Return [x, y] of the center of cell containing provided text 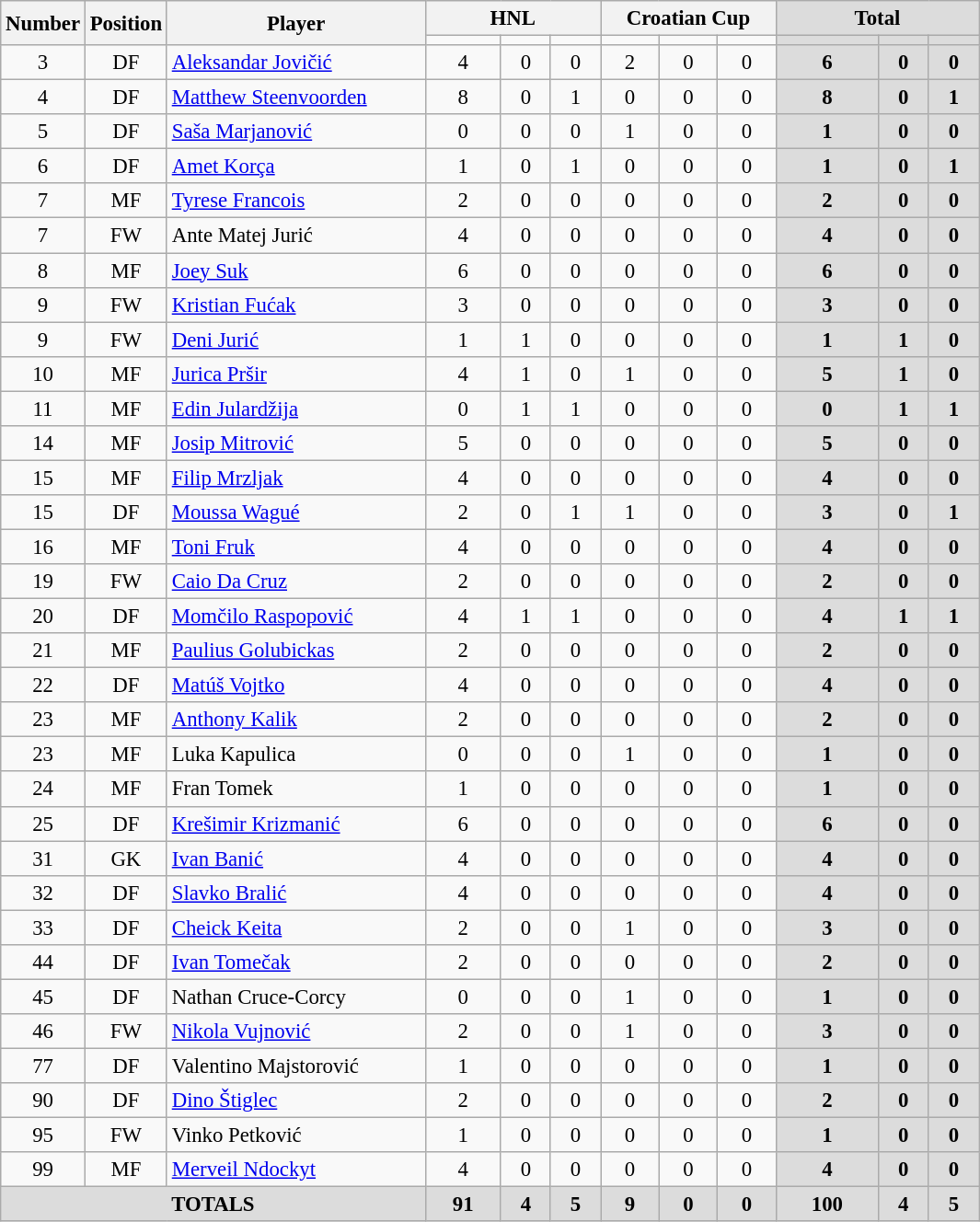
25 [43, 824]
100 [826, 1205]
Slavko Bralić [296, 893]
Deni Jurić [296, 340]
24 [43, 790]
95 [43, 1136]
Total [878, 18]
90 [43, 1101]
Number [43, 23]
Croatian Cup [688, 18]
GK [125, 859]
31 [43, 859]
21 [43, 651]
Nathan Cruce-Corcy [296, 997]
HNL [513, 18]
Josip Mitrović [296, 444]
10 [43, 374]
Vinko Petković [296, 1136]
TOTALS [213, 1205]
Ante Matej Jurić [296, 236]
Dino Štiglec [296, 1101]
Player [296, 23]
32 [43, 893]
14 [43, 444]
91 [463, 1205]
Kristian Fućak [296, 305]
Toni Fruk [296, 547]
Anthony Kalik [296, 720]
99 [43, 1170]
Luka Kapulica [296, 755]
Ivan Tomečak [296, 963]
Matthew Steenvoorden [296, 98]
Paulius Golubickas [296, 651]
Amet Korça [296, 167]
45 [43, 997]
Cheick Keita [296, 928]
20 [43, 617]
Caio Da Cruz [296, 582]
Momčilo Raspopović [296, 617]
46 [43, 1032]
22 [43, 686]
Valentino Majstorović [296, 1066]
77 [43, 1066]
Aleksandar Jovičić [296, 63]
Position [125, 23]
44 [43, 963]
11 [43, 409]
Krešimir Krizmanić [296, 824]
Jurica Pršir [296, 374]
Edin Julardžija [296, 409]
Matúš Vojtko [296, 686]
33 [43, 928]
Filip Mrzljak [296, 478]
Merveil Ndockyt [296, 1170]
Joey Suk [296, 271]
Fran Tomek [296, 790]
19 [43, 582]
16 [43, 547]
Tyrese Francois [296, 202]
Ivan Banić [296, 859]
Nikola Vujnović [296, 1032]
Moussa Wagué [296, 513]
Saša Marjanović [296, 132]
